Return (x, y) of the center of cell containing provided text 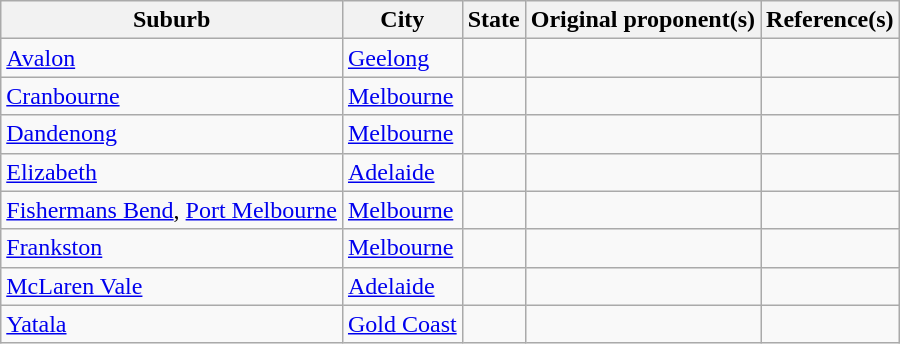
Dandenong (172, 134)
Avalon (172, 58)
Yatala (172, 324)
Suburb (172, 20)
Cranbourne (172, 96)
Fishermans Bend, Port Melbourne (172, 210)
Frankston (172, 248)
State (494, 20)
City (402, 20)
Elizabeth (172, 172)
Reference(s) (830, 20)
McLaren Vale (172, 286)
Original proponent(s) (642, 20)
Gold Coast (402, 324)
Geelong (402, 58)
